Find where the given text appears and provide that cell's center as [X, Y] coordinate. 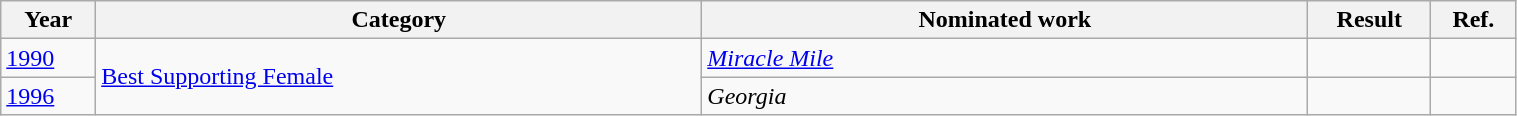
Result [1370, 20]
Best Supporting Female [399, 77]
Georgia [1005, 96]
Year [48, 20]
Nominated work [1005, 20]
Miracle Mile [1005, 58]
1990 [48, 58]
Ref. [1474, 20]
1996 [48, 96]
Category [399, 20]
